Pinpoint the cell where the given text exists, returning its [X, Y] midpoint coordinate. 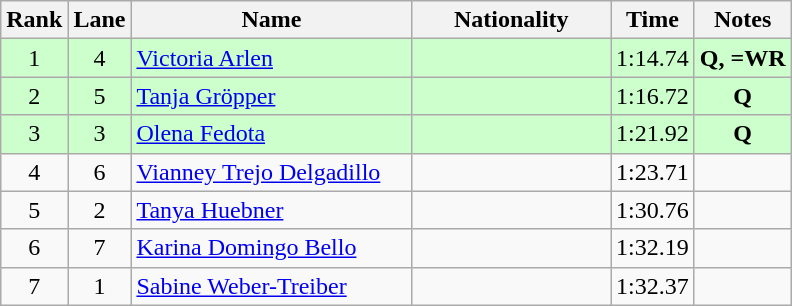
Vianney Trejo Delgadillo [272, 172]
Notes [742, 20]
Name [272, 20]
1:14.74 [653, 58]
Nationality [512, 20]
Victoria Arlen [272, 58]
Karina Domingo Bello [272, 248]
1:32.19 [653, 248]
Q, =WR [742, 58]
Tanya Huebner [272, 210]
1:30.76 [653, 210]
Lane [100, 20]
Sabine Weber-Treiber [272, 286]
1:32.37 [653, 286]
Rank [34, 20]
Olena Fedota [272, 134]
1:16.72 [653, 96]
Time [653, 20]
1:21.92 [653, 134]
1:23.71 [653, 172]
Tanja Gröpper [272, 96]
